Output the (X, Y) coordinate of the center of the cell containing the given text.  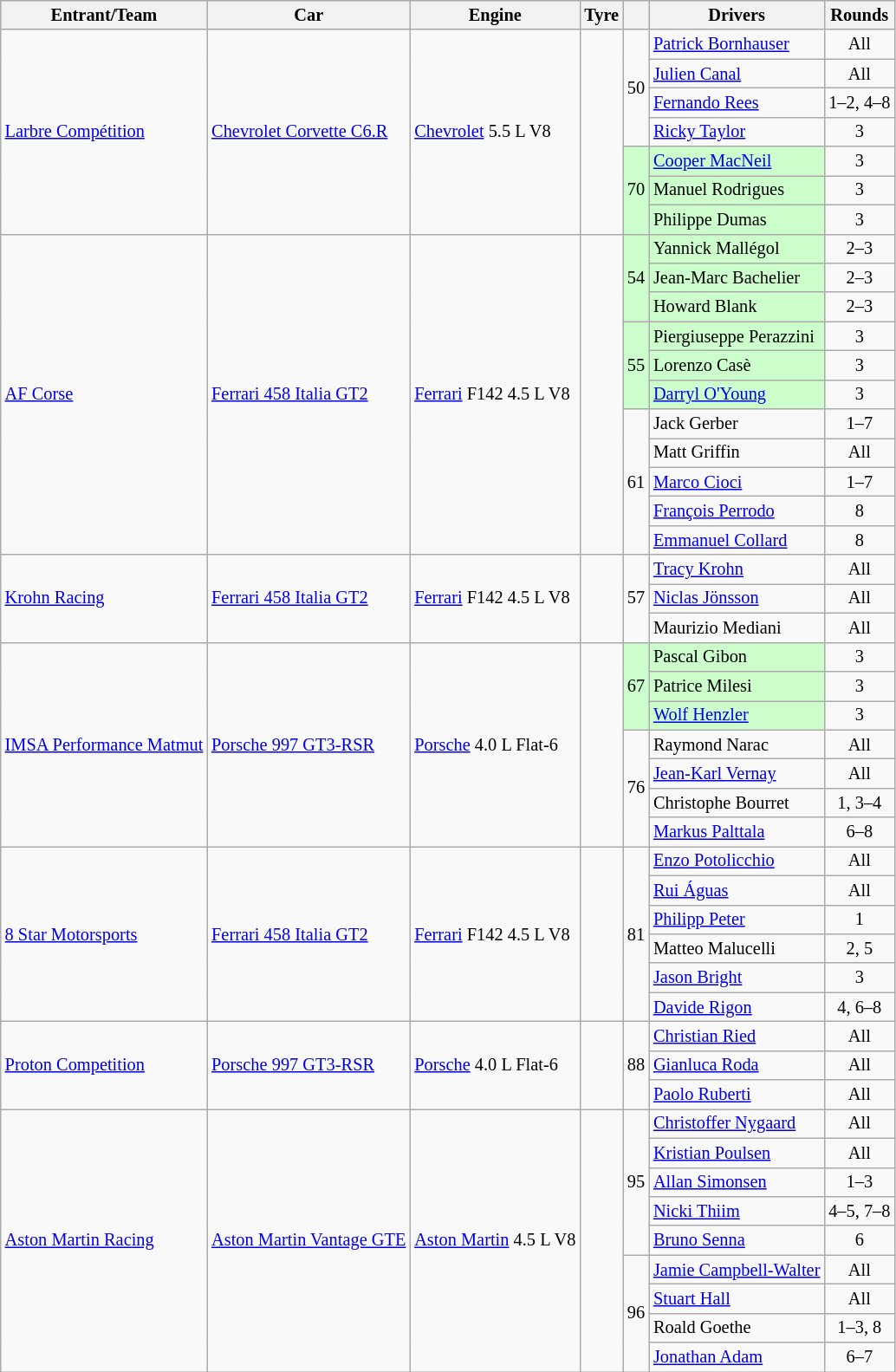
Proton Competition (104, 1064)
Matt Griffin (737, 452)
Rounds (860, 15)
Jean-Karl Vernay (737, 773)
Aston Martin Vantage GTE (308, 1239)
IMSA Performance Matmut (104, 745)
54 (636, 277)
70 (636, 191)
Christophe Bourret (737, 803)
Gianluca Roda (737, 1065)
Wolf Henzler (737, 715)
Niclas Jönsson (737, 598)
61 (636, 482)
4, 6–8 (860, 1007)
Julien Canal (737, 74)
Larbre Compétition (104, 132)
Pascal Gibon (737, 657)
Paolo Ruberti (737, 1095)
Jack Gerber (737, 424)
Kristian Poulsen (737, 1153)
Fernando Rees (737, 102)
Krohn Racing (104, 598)
50 (636, 88)
Patrick Bornhauser (737, 44)
1–2, 4–8 (860, 102)
Piergiuseppe Perazzini (737, 336)
76 (636, 789)
2, 5 (860, 948)
Jason Bright (737, 978)
Raymond Narac (737, 745)
Manuel Rodrigues (737, 190)
67 (636, 686)
6 (860, 1240)
Patrice Milesi (737, 686)
Rui Águas (737, 890)
6–7 (860, 1357)
8 Star Motorsports (104, 933)
Matteo Malucelli (737, 948)
Christian Ried (737, 1036)
Maurizio Mediani (737, 627)
Christoffer Nygaard (737, 1123)
Markus Palttala (737, 832)
4–5, 7–8 (860, 1211)
François Perrodo (737, 510)
95 (636, 1181)
Nicki Thiim (737, 1211)
1, 3–4 (860, 803)
Darryl O'Young (737, 394)
Drivers (737, 15)
Roald Goethe (737, 1328)
Lorenzo Casè (737, 365)
1–3 (860, 1182)
57 (636, 598)
Aston Martin 4.5 L V8 (495, 1239)
55 (636, 366)
Jamie Campbell-Walter (737, 1270)
Ricky Taylor (737, 132)
Tracy Krohn (737, 569)
Davide Rigon (737, 1007)
Howard Blank (737, 307)
Stuart Hall (737, 1298)
1–3, 8 (860, 1328)
81 (636, 933)
Tyre (601, 15)
Yannick Mallégol (737, 249)
Chevrolet 5.5 L V8 (495, 132)
Chevrolet Corvette C6.R (308, 132)
Bruno Senna (737, 1240)
Car (308, 15)
Allan Simonsen (737, 1182)
88 (636, 1064)
Aston Martin Racing (104, 1239)
AF Corse (104, 394)
6–8 (860, 832)
Philippe Dumas (737, 219)
1 (860, 920)
Enzo Potolicchio (737, 861)
Entrant/Team (104, 15)
Jonathan Adam (737, 1357)
Jean-Marc Bachelier (737, 277)
Emmanuel Collard (737, 540)
Engine (495, 15)
96 (636, 1314)
Philipp Peter (737, 920)
Marco Cioci (737, 482)
Cooper MacNeil (737, 161)
